Capture the cell that displays the provided text and extract its [X, Y] central coordinate. 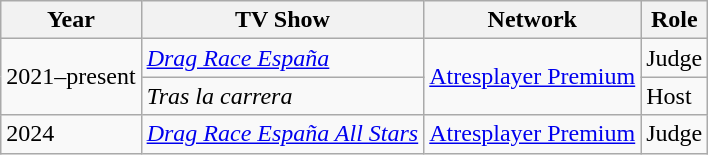
Drag Race España All Stars [282, 134]
Network [532, 20]
Tras la carrera [282, 96]
Drag Race España [282, 58]
TV Show [282, 20]
Role [674, 20]
Year [71, 20]
2024 [71, 134]
2021–present [71, 77]
Host [674, 96]
